Capture the cell that displays the provided text and extract its (x, y) central coordinate. 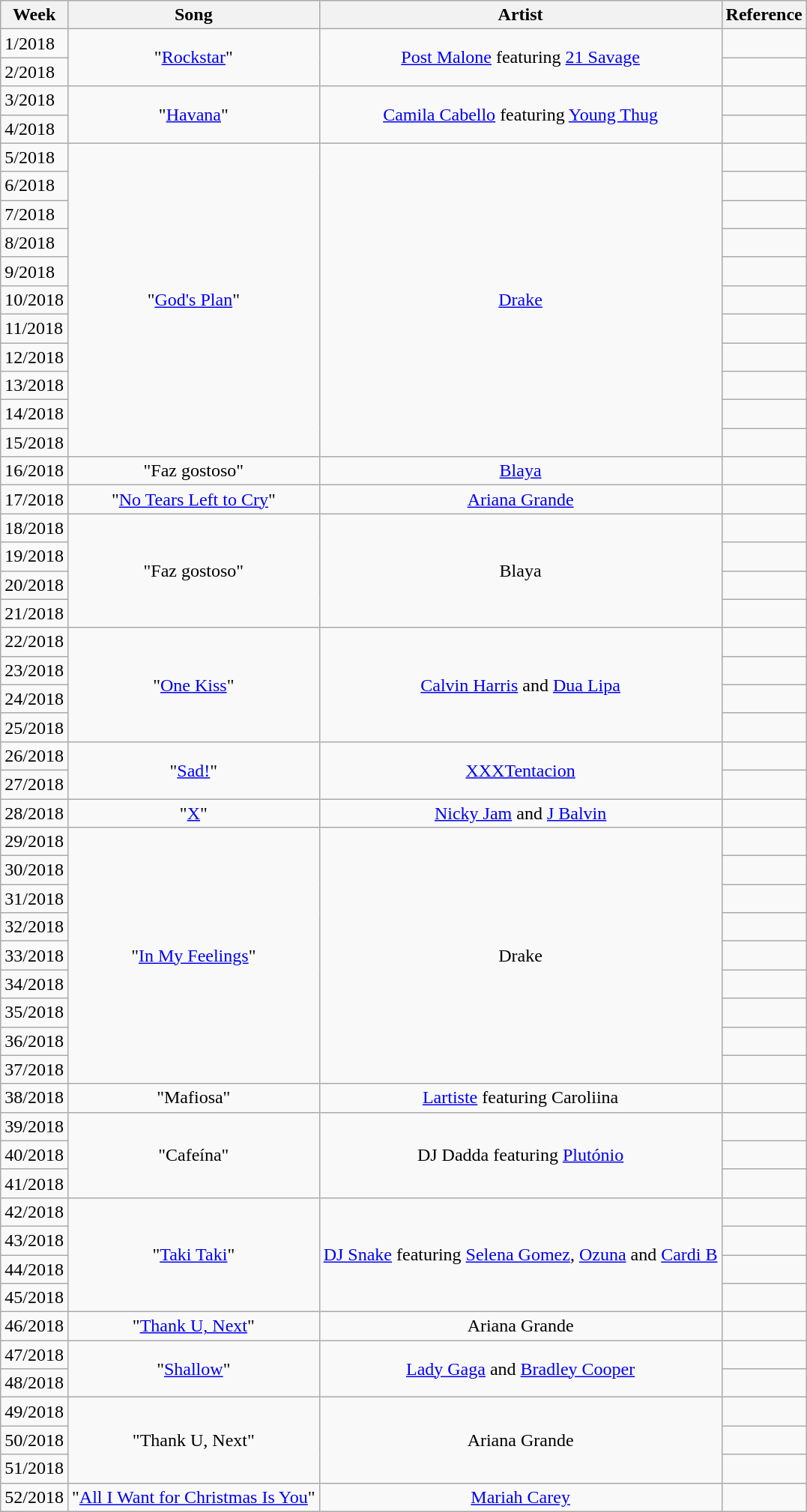
28/2018 (34, 813)
31/2018 (34, 899)
32/2018 (34, 927)
"God's Plan" (193, 300)
43/2018 (34, 1240)
DJ Snake featuring Selena Gomez, Ozuna and Cardi B (520, 1254)
26/2018 (34, 756)
36/2018 (34, 1041)
33/2018 (34, 956)
9/2018 (34, 271)
"Sad!" (193, 770)
7/2018 (34, 214)
"Rockstar" (193, 58)
17/2018 (34, 500)
Camila Cabello featuring Young Thug (520, 115)
"X" (193, 813)
10/2018 (34, 300)
XXXTentacion (520, 770)
6/2018 (34, 186)
25/2018 (34, 727)
Nicky Jam and J Balvin (520, 813)
"Havana" (193, 115)
"No Tears Left to Cry" (193, 500)
Week (34, 15)
49/2018 (34, 1412)
Mariah Carey (520, 1497)
35/2018 (34, 1012)
51/2018 (34, 1469)
40/2018 (34, 1155)
34/2018 (34, 984)
"Mafiosa" (193, 1098)
"All I Want for Christmas Is You" (193, 1497)
38/2018 (34, 1098)
16/2018 (34, 471)
46/2018 (34, 1326)
11/2018 (34, 328)
19/2018 (34, 556)
1/2018 (34, 43)
"One Kiss" (193, 684)
21/2018 (34, 613)
44/2018 (34, 1269)
42/2018 (34, 1212)
13/2018 (34, 386)
Lady Gaga and Bradley Cooper (520, 1369)
Lartiste featuring Caroliina (520, 1098)
45/2018 (34, 1298)
Calvin Harris and Dua Lipa (520, 684)
47/2018 (34, 1355)
15/2018 (34, 443)
"In My Feelings" (193, 956)
"Taki Taki" (193, 1254)
29/2018 (34, 842)
"Cafeína" (193, 1155)
18/2018 (34, 528)
52/2018 (34, 1497)
Song (193, 15)
30/2018 (34, 870)
48/2018 (34, 1383)
DJ Dadda featuring Plutónio (520, 1155)
22/2018 (34, 642)
5/2018 (34, 157)
23/2018 (34, 670)
50/2018 (34, 1440)
12/2018 (34, 357)
2/2018 (34, 72)
24/2018 (34, 699)
41/2018 (34, 1183)
39/2018 (34, 1126)
"Shallow" (193, 1369)
4/2018 (34, 129)
Reference (764, 15)
37/2018 (34, 1069)
27/2018 (34, 784)
8/2018 (34, 243)
20/2018 (34, 585)
Post Malone featuring 21 Savage (520, 58)
14/2018 (34, 414)
Artist (520, 15)
3/2018 (34, 100)
